For the text-containing cell, return its midpoint in [x, y] coordinate format. 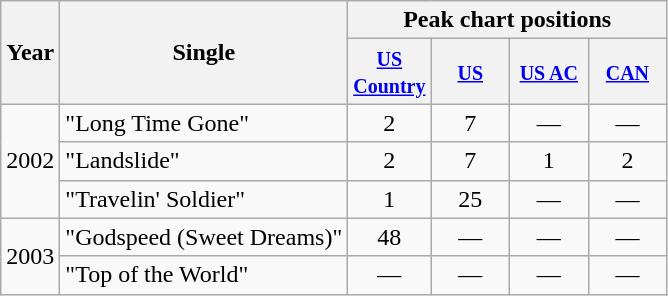
US AC [550, 72]
"Landslide" [204, 161]
Single [204, 52]
Year [30, 52]
US Country [390, 72]
"Godspeed (Sweet Dreams)" [204, 237]
"Long Time Gone" [204, 123]
CAN [628, 72]
25 [470, 199]
"Travelin' Soldier" [204, 199]
Peak chart positions [508, 20]
US [470, 72]
2003 [30, 256]
48 [390, 237]
2002 [30, 161]
"Top of the World" [204, 275]
